Detect which cell encompasses the target text, then output its (x, y) center coordinate. 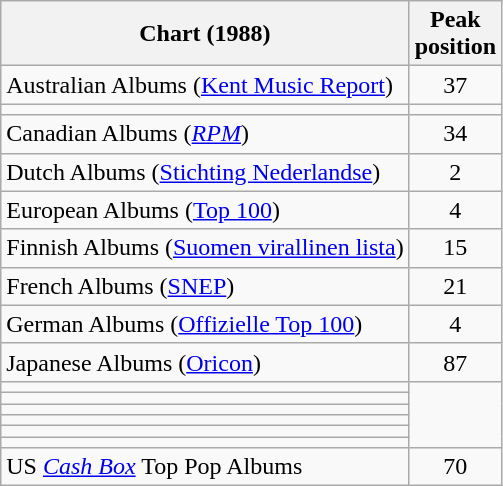
Finnish Albums (Suomen virallinen lista) (205, 248)
French Albums (SNEP) (205, 286)
US Cash Box Top Pop Albums (205, 467)
15 (455, 248)
37 (455, 85)
European Albums (Top 100) (205, 210)
21 (455, 286)
Chart (1988) (205, 34)
Canadian Albums (RPM) (205, 134)
German Albums (Offizielle Top 100) (205, 324)
Japanese Albums (Oricon) (205, 362)
Peakposition (455, 34)
34 (455, 134)
70 (455, 467)
Dutch Albums (Stichting Nederlandse) (205, 172)
87 (455, 362)
Australian Albums (Kent Music Report) (205, 85)
2 (455, 172)
